Return the [x, y] coordinate for the center point of the cell that contains the specified text.  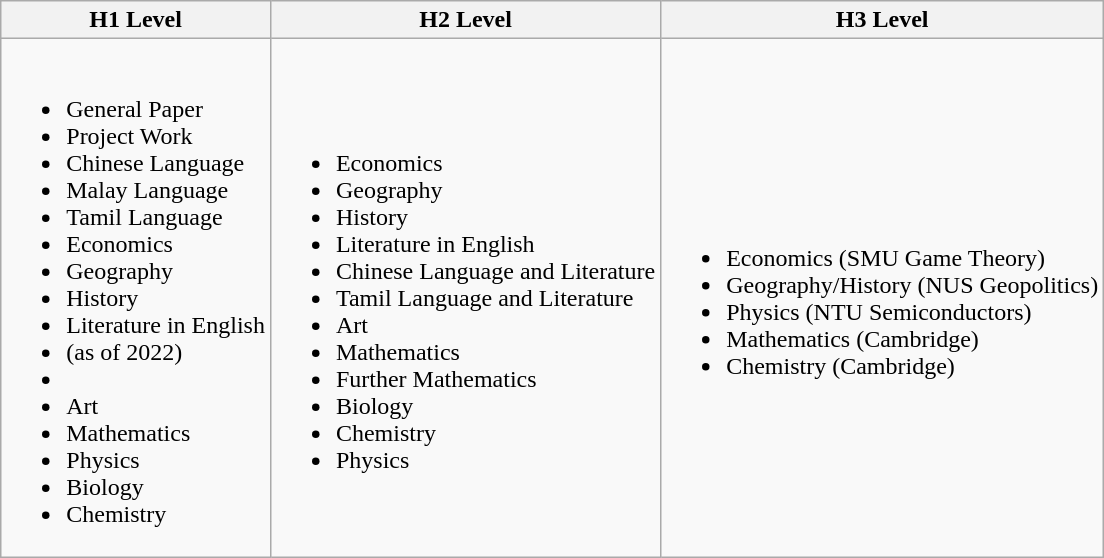
H1 Level [136, 20]
H2 Level [465, 20]
H3 Level [882, 20]
Economics (SMU Game Theory)Geography/History (NUS Geopolitics)Physics (NTU Semiconductors)Mathematics (Cambridge)Chemistry (Cambridge) [882, 298]
